Extract the (X, Y) coordinate from the center of the cell holding the provided text.  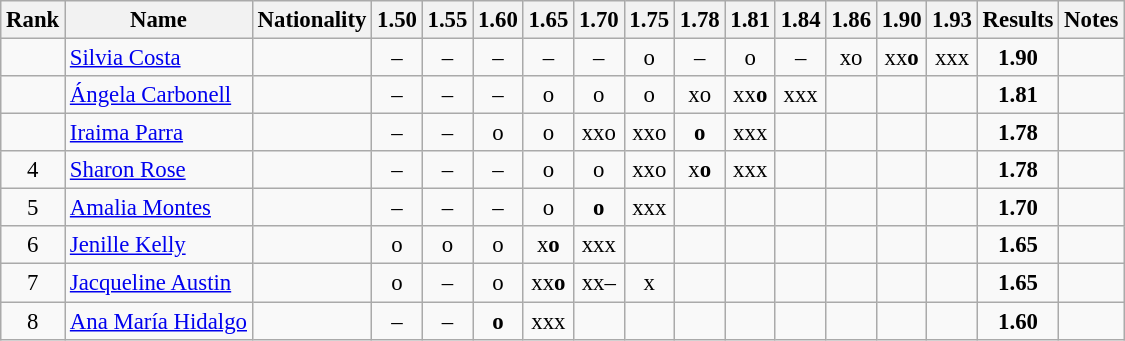
4 (33, 170)
6 (33, 245)
Jacqueline Austin (159, 283)
1.50 (397, 20)
Iraima Parra (159, 133)
Ángela Carbonell (159, 95)
Rank (33, 20)
Results (1018, 20)
1.86 (851, 20)
Nationality (312, 20)
Ana María Hidalgo (159, 321)
Silvia Costa (159, 58)
7 (33, 283)
Jenille Kelly (159, 245)
Amalia Montes (159, 208)
1.84 (800, 20)
Sharon Rose (159, 170)
x (649, 283)
1.93 (952, 20)
5 (33, 208)
Notes (1092, 20)
Name (159, 20)
1.75 (649, 20)
8 (33, 321)
1.55 (447, 20)
xx– (599, 283)
